Search for the cell housing the specified text and yield its [x, y] center coordinate. 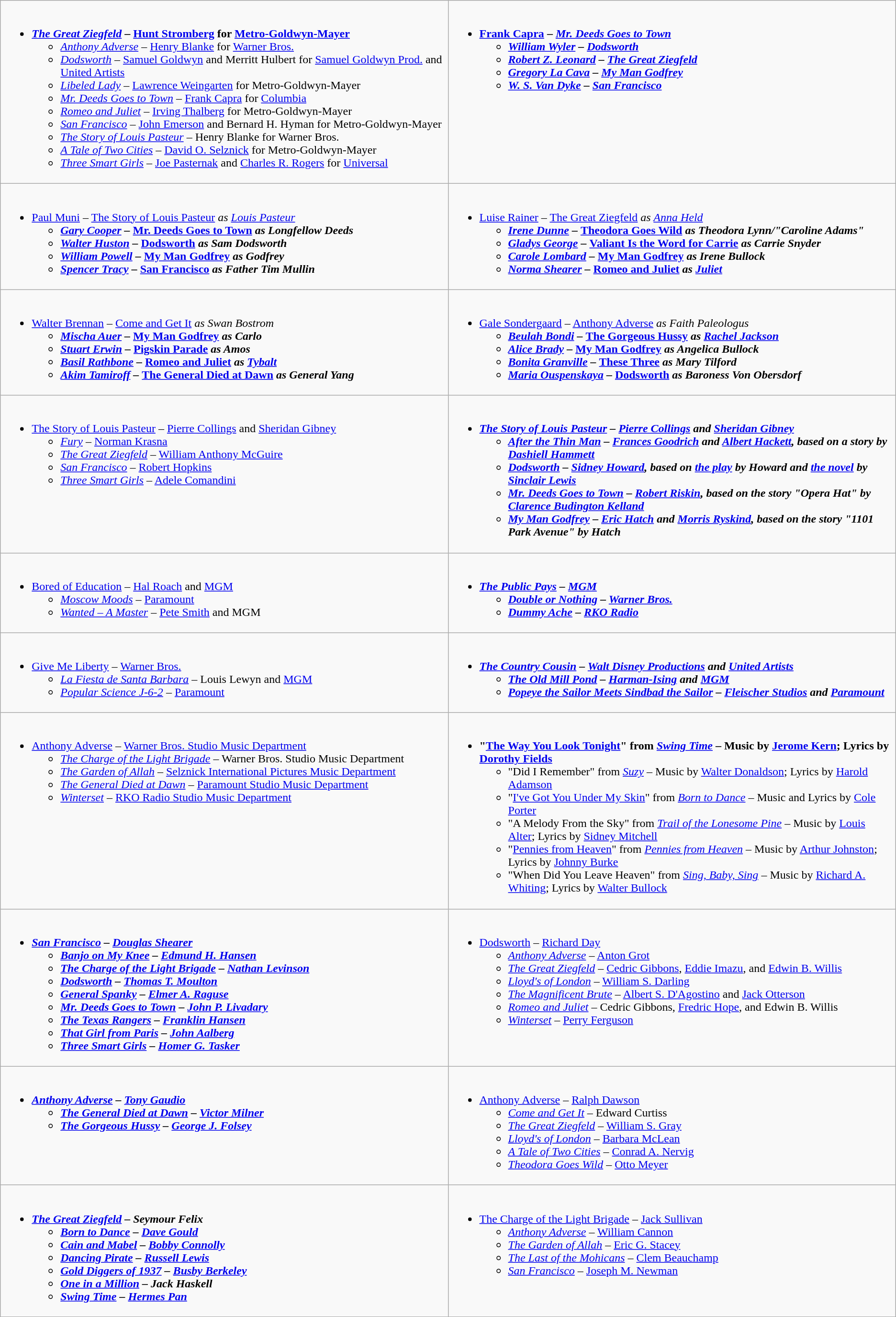
The Public Pays – MGMDouble or Nothing – Warner Bros.Dummy Ache – RKO Radio [672, 592]
Bored of Education – Hal Roach and MGMMoscow Moods – ParamountWanted – A Master – Pete Smith and MGM [224, 592]
Anthony Adverse – Tony GaudioThe General Died at Dawn – Victor MilnerThe Gorgeous Hussy – George J. Folsey [224, 1126]
Give Me Liberty – Warner Bros.La Fiesta de Santa Barbara – Louis Lewyn and MGMPopular Science J-6-2 – Paramount [224, 673]
